Find where the given text appears and provide that cell's center as [X, Y] coordinate. 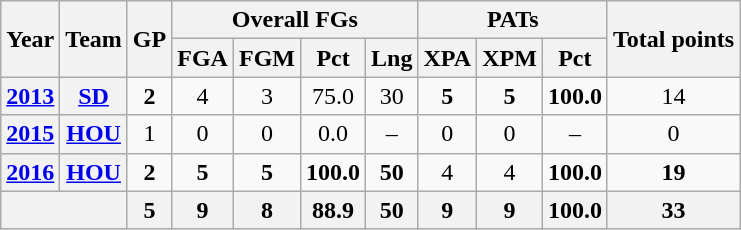
33 [673, 210]
SD [94, 96]
88.9 [334, 210]
Total points [673, 39]
PATs [512, 20]
1 [149, 134]
Lng [392, 58]
XPM [510, 58]
2016 [30, 172]
FGA [203, 58]
Overall FGs [295, 20]
0.0 [334, 134]
14 [673, 96]
75.0 [334, 96]
Year [30, 39]
19 [673, 172]
3 [266, 96]
30 [392, 96]
FGM [266, 58]
XPA [448, 58]
2015 [30, 134]
2013 [30, 96]
8 [266, 210]
Team [94, 39]
GP [149, 39]
